Capture the cell that displays the provided text and extract its [X, Y] central coordinate. 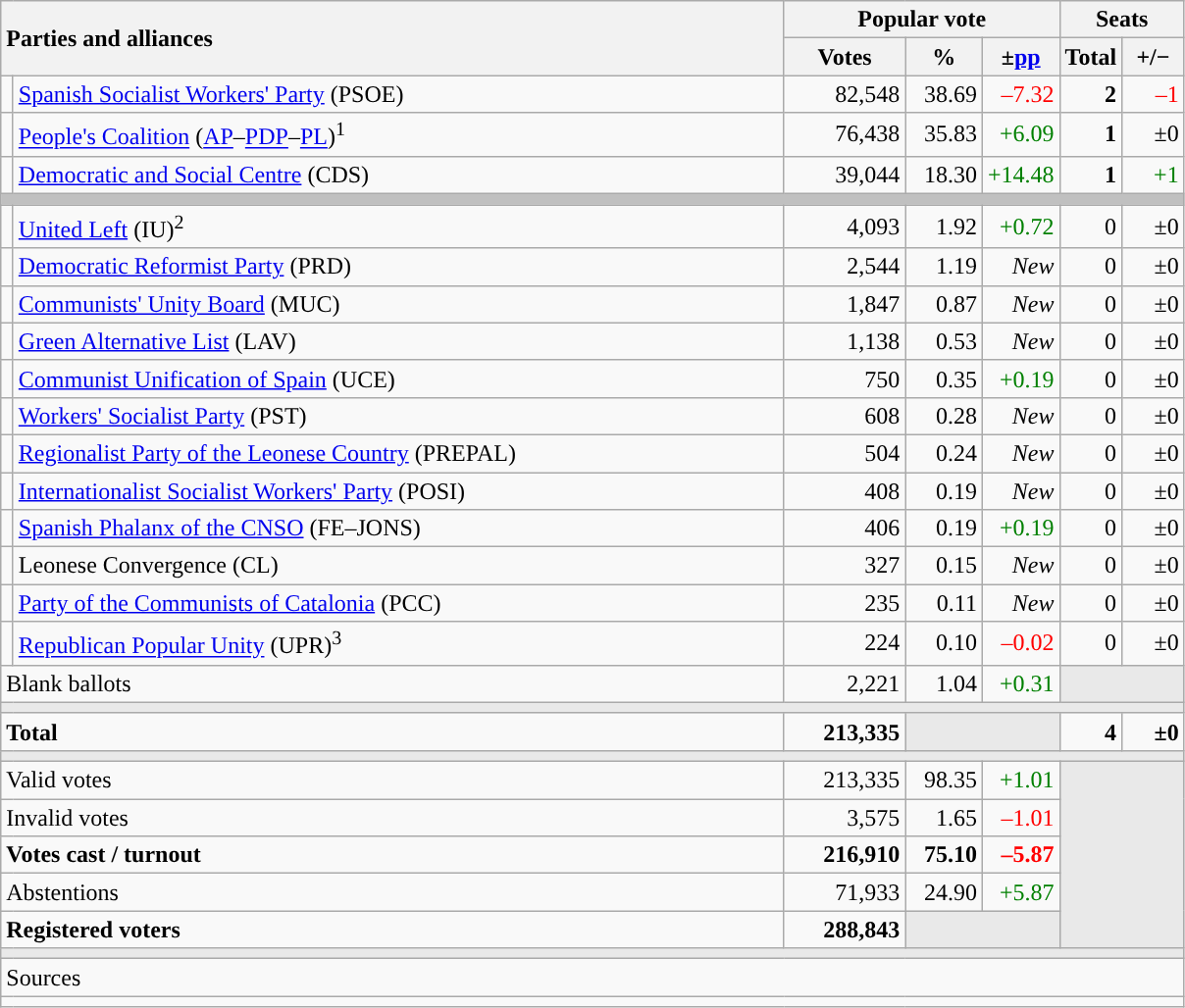
504 [845, 453]
2,221 [845, 683]
Registered voters [392, 930]
Leonese Convergence (CL) [398, 566]
4 [1091, 731]
0.87 [944, 304]
1,138 [845, 341]
1.04 [944, 683]
+0.72 [1020, 227]
406 [845, 529]
+5.87 [1020, 892]
Abstentions [392, 892]
+0.31 [1020, 683]
24.90 [944, 892]
3,575 [845, 818]
+1 [1154, 175]
408 [845, 491]
–1.01 [1020, 818]
Valid votes [392, 781]
82,548 [845, 94]
Blank ballots [392, 683]
38.69 [944, 94]
327 [845, 566]
Spanish Socialist Workers' Party (PSOE) [398, 94]
98.35 [944, 781]
±pp [1020, 57]
Democratic Reformist Party (PRD) [398, 267]
0.15 [944, 566]
Spanish Phalanx of the CNSO (FE–JONS) [398, 529]
75.10 [944, 855]
0.28 [944, 416]
–1 [1154, 94]
0.10 [944, 643]
Votes [845, 57]
39,044 [845, 175]
0.53 [944, 341]
4,093 [845, 227]
76,438 [845, 135]
235 [845, 603]
+6.09 [1020, 135]
Democratic and Social Centre (CDS) [398, 175]
Popular vote [922, 20]
288,843 [845, 930]
1,847 [845, 304]
Seats [1122, 20]
United Left (IU)2 [398, 227]
1.19 [944, 267]
Communist Unification of Spain (UCE) [398, 378]
216,910 [845, 855]
Votes cast / turnout [392, 855]
Regionalist Party of the Leonese Country (PREPAL) [398, 453]
2 [1091, 94]
–5.87 [1020, 855]
Parties and alliances [392, 38]
–0.02 [1020, 643]
Green Alternative List (LAV) [398, 341]
–7.32 [1020, 94]
1.65 [944, 818]
+14.48 [1020, 175]
0.35 [944, 378]
608 [845, 416]
% [944, 57]
Party of the Communists of Catalonia (PCC) [398, 603]
+1.01 [1020, 781]
1.92 [944, 227]
Invalid votes [392, 818]
224 [845, 643]
People's Coalition (AP–PDP–PL)1 [398, 135]
35.83 [944, 135]
750 [845, 378]
Republican Popular Unity (UPR)3 [398, 643]
Sources [592, 978]
0.24 [944, 453]
Internationalist Socialist Workers' Party (POSI) [398, 491]
2,544 [845, 267]
0.11 [944, 603]
Workers' Socialist Party (PST) [398, 416]
71,933 [845, 892]
Communists' Unity Board (MUC) [398, 304]
+/− [1154, 57]
18.30 [944, 175]
